Locate the cell with the specified text and output its [X, Y] center coordinate. 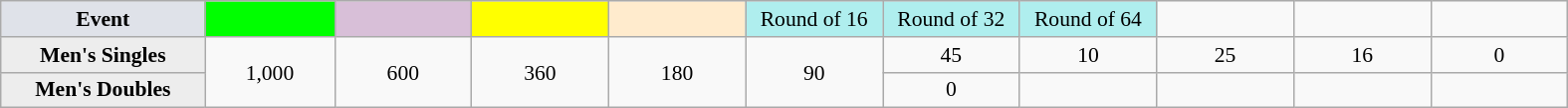
10 [1088, 55]
16 [1362, 55]
360 [541, 72]
25 [1226, 55]
Men's Doubles [104, 90]
Round of 64 [1088, 19]
600 [403, 72]
45 [951, 55]
Round of 32 [951, 19]
180 [677, 72]
Event [104, 19]
90 [814, 72]
Men's Singles [104, 55]
Round of 16 [814, 19]
1,000 [270, 72]
